Find where the given text appears and provide that cell's center as [x, y] coordinate. 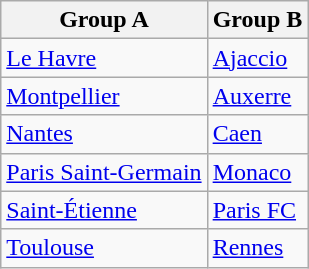
Paris FC [258, 210]
Group B [258, 20]
Toulouse [104, 248]
Monaco [258, 172]
Nantes [104, 134]
Le Havre [104, 58]
Montpellier [104, 96]
Paris Saint-Germain [104, 172]
Caen [258, 134]
Ajaccio [258, 58]
Auxerre [258, 96]
Group A [104, 20]
Rennes [258, 248]
Saint-Étienne [104, 210]
